Find where the given text appears and provide that cell's center as (X, Y) coordinate. 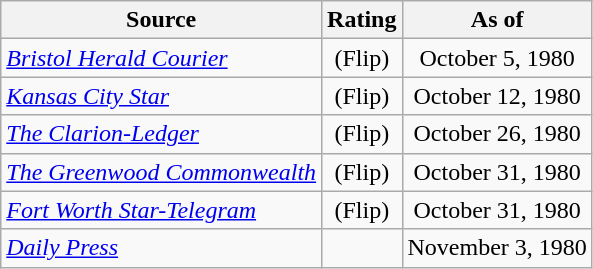
The Greenwood Commonwealth (162, 172)
Rating (362, 20)
October 5, 1980 (497, 58)
Source (162, 20)
Kansas City Star (162, 96)
October 12, 1980 (497, 96)
November 3, 1980 (497, 248)
Bristol Herald Courier (162, 58)
Daily Press (162, 248)
Fort Worth Star-Telegram (162, 210)
The Clarion-Ledger (162, 134)
October 26, 1980 (497, 134)
As of (497, 20)
